From the cell containing the given text, extract its center point as (x, y) coordinate. 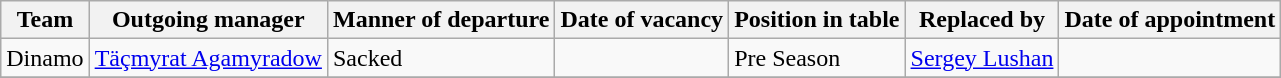
Sergey Lushan (982, 58)
Manner of departure (440, 20)
Position in table (817, 20)
Date of appointment (1170, 20)
Replaced by (982, 20)
Outgoing manager (208, 20)
Täçmyrat Agamyradow (208, 58)
Sacked (440, 58)
Pre Season (817, 58)
Dinamo (45, 58)
Team (45, 20)
Date of vacancy (642, 20)
